Detect which cell encompasses the target text, then output its (X, Y) center coordinate. 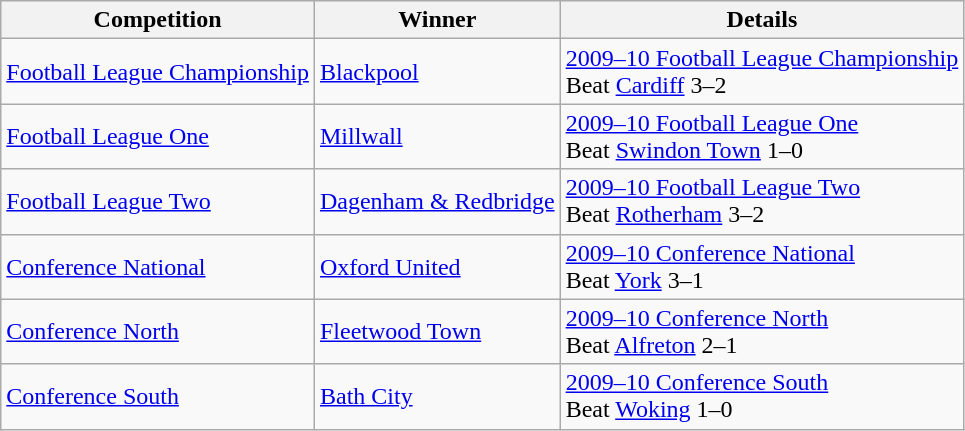
Dagenham & Redbridge (437, 202)
Competition (158, 20)
Details (762, 20)
Winner (437, 20)
Conference National (158, 266)
2009–10 Football League One Beat Swindon Town 1–0 (762, 136)
Football League Championship (158, 72)
Football League One (158, 136)
Conference South (158, 396)
Fleetwood Town (437, 332)
Oxford United (437, 266)
2009–10 Football League Two Beat Rotherham 3–2 (762, 202)
2009–10 Conference SouthBeat Woking 1–0 (762, 396)
2009–10 Football League Championship Beat Cardiff 3–2 (762, 72)
Conference North (158, 332)
Bath City (437, 396)
2009–10 Conference NorthBeat Alfreton 2–1 (762, 332)
Blackpool (437, 72)
Football League Two (158, 202)
2009–10 Conference NationalBeat York 3–1 (762, 266)
Millwall (437, 136)
